Determine the (x, y) coordinate at the center of the cell enclosing the given text.  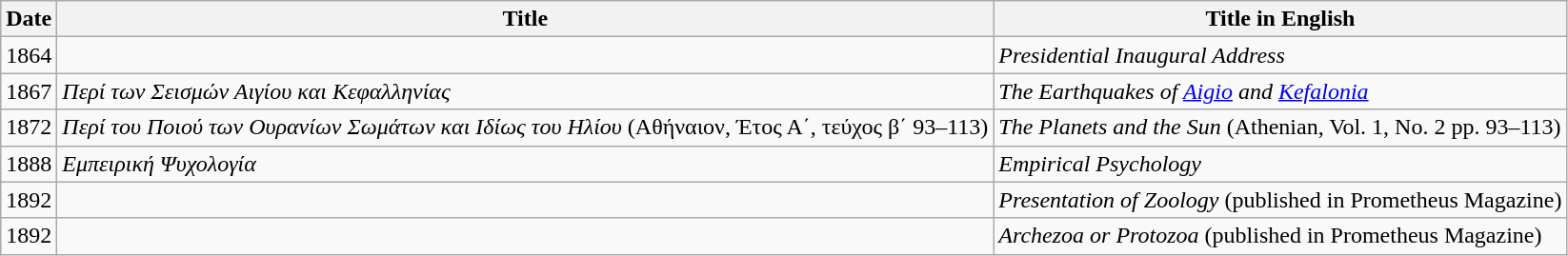
Presentation of Zoology (published in Prometheus Magazine) (1280, 200)
1864 (29, 55)
Εμπειρική Ψυχολογία (526, 164)
Περί του Ποιού των Ουρανίων Σωμάτων και Ιδίως του Ηλίου (Αθήναιον, Έτος Α΄, τεύχος β΄ 93–113) (526, 128)
1867 (29, 91)
Empirical Psychology (1280, 164)
Περί των Σεισμών Αιγίου και Κεφαλληνίας (526, 91)
The Planets and the Sun (Athenian, Vol. 1, No. 2 pp. 93–113) (1280, 128)
Archezoa or Protozoa (published in Prometheus Magazine) (1280, 236)
Presidential Inaugural Address (1280, 55)
1872 (29, 128)
Title (526, 19)
Title in English (1280, 19)
Date (29, 19)
The Earthquakes of Aigio and Kefalonia (1280, 91)
1888 (29, 164)
